Identify which cell holds the provided text, then report its [X, Y] central coordinate. 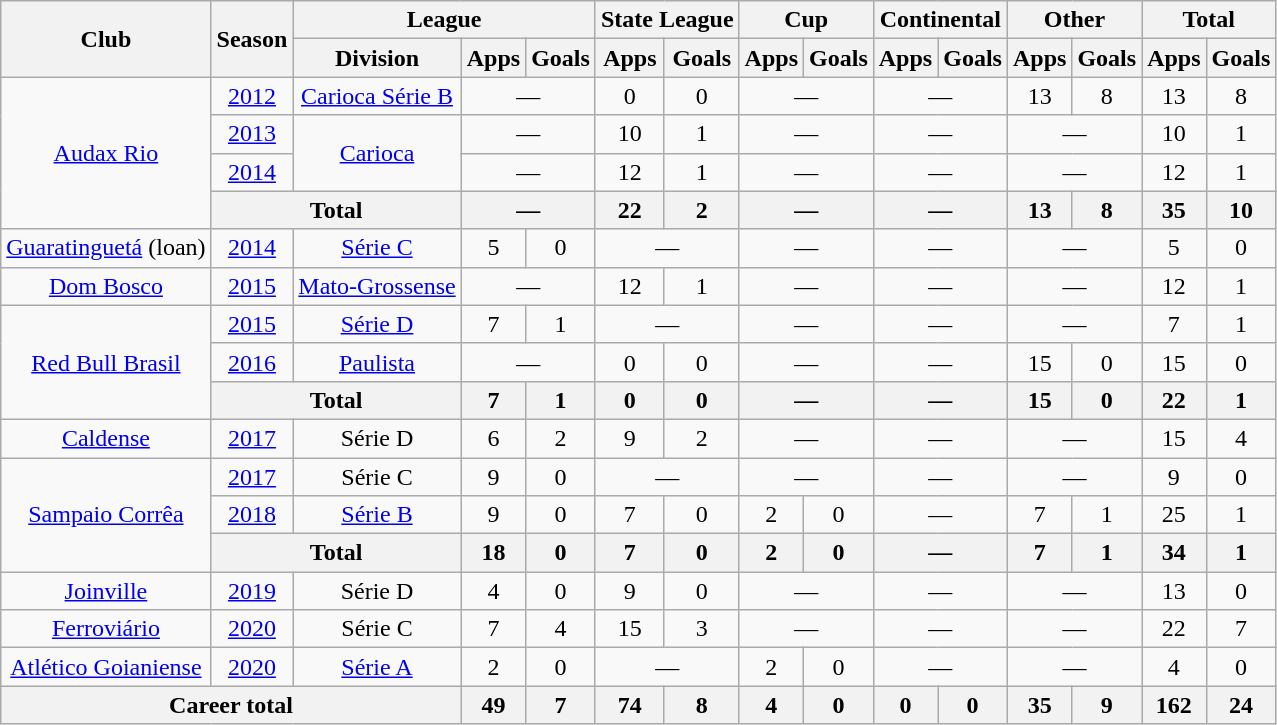
25 [1174, 515]
49 [493, 705]
Ferroviário [106, 629]
34 [1174, 553]
Joinville [106, 591]
Mato-Grossense [377, 286]
Paulista [377, 362]
Série B [377, 515]
Season [252, 39]
Guaratinguetá (loan) [106, 248]
Continental [940, 20]
Caldense [106, 438]
League [444, 20]
74 [630, 705]
162 [1174, 705]
2013 [252, 134]
2012 [252, 96]
2019 [252, 591]
3 [702, 629]
Division [377, 58]
Atlético Goianiense [106, 667]
2016 [252, 362]
Red Bull Brasil [106, 362]
6 [493, 438]
Dom Bosco [106, 286]
State League [667, 20]
Audax Rio [106, 153]
18 [493, 553]
Carioca Série B [377, 96]
Career total [231, 705]
Club [106, 39]
2018 [252, 515]
24 [1241, 705]
Sampaio Corrêa [106, 515]
Carioca [377, 153]
Cup [806, 20]
Other [1074, 20]
Série A [377, 667]
